For the text-containing cell, return its midpoint in (X, Y) coordinate format. 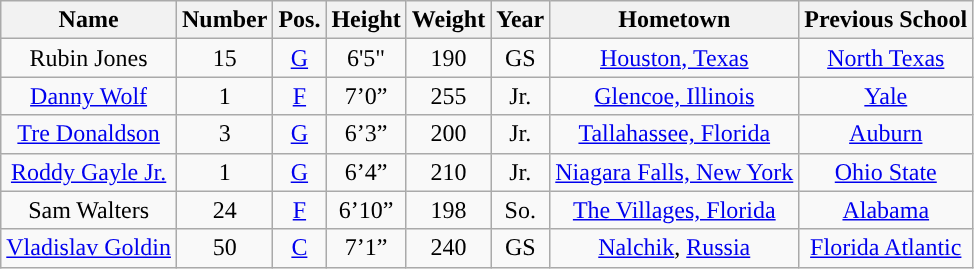
Vladislav Goldin (89, 248)
Number (224, 20)
Height (366, 20)
24 (224, 210)
Name (89, 20)
6’3” (366, 134)
Pos. (300, 20)
Tre Donaldson (89, 134)
Hometown (674, 20)
Tallahassee, Florida (674, 134)
Niagara Falls, New York (674, 172)
3 (224, 134)
C (300, 248)
15 (224, 58)
Houston, Texas (674, 58)
50 (224, 248)
7’1” (366, 248)
Auburn (886, 134)
6’4” (366, 172)
Rubin Jones (89, 58)
The Villages, Florida (674, 210)
7’0” (366, 96)
200 (448, 134)
Sam Walters (89, 210)
Ohio State (886, 172)
Roddy Gayle Jr. (89, 172)
198 (448, 210)
North Texas (886, 58)
255 (448, 96)
Glencoe, Illinois (674, 96)
Weight (448, 20)
Danny Wolf (89, 96)
Previous School (886, 20)
So. (520, 210)
Year (520, 20)
Alabama (886, 210)
6'5" (366, 58)
210 (448, 172)
6’10” (366, 210)
190 (448, 58)
240 (448, 248)
Nalchik, Russia (674, 248)
Florida Atlantic (886, 248)
Yale (886, 96)
